From the cell containing the given text, extract its center point as (X, Y) coordinate. 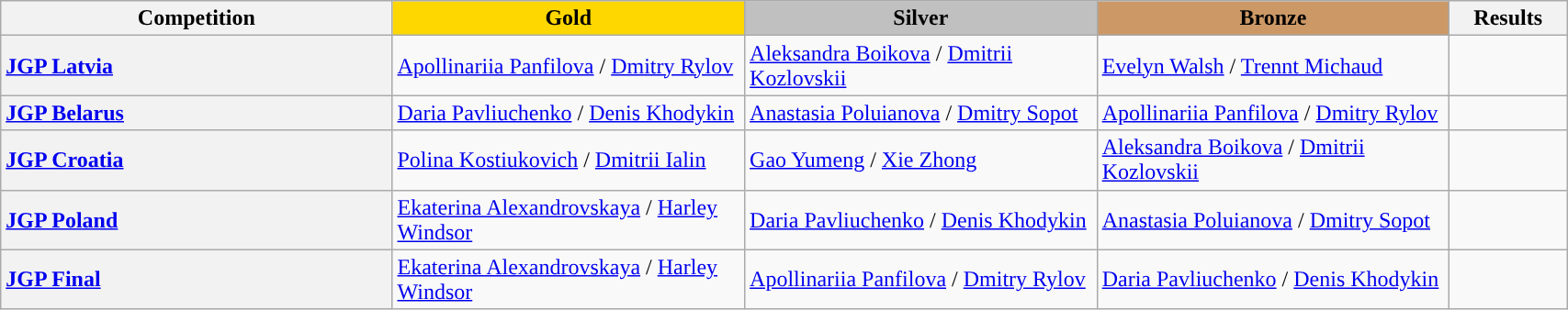
Results (1508, 18)
Polina Kostiukovich / Dmitrii Ialin (569, 160)
JGP Belarus (197, 113)
JGP Final (197, 279)
Evelyn Walsh / Trennt Michaud (1273, 66)
Gold (569, 18)
JGP Poland (197, 220)
Competition (197, 18)
JGP Latvia (197, 66)
Bronze (1273, 18)
Silver (921, 18)
Gao Yumeng / Xie Zhong (921, 160)
JGP Croatia (197, 160)
